For the text-containing cell, return its midpoint in [X, Y] coordinate format. 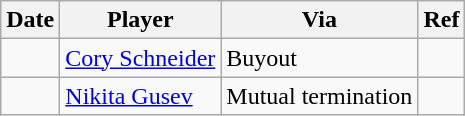
Mutual termination [320, 96]
Cory Schneider [140, 58]
Player [140, 20]
Buyout [320, 58]
Ref [442, 20]
Nikita Gusev [140, 96]
Via [320, 20]
Date [30, 20]
